Determine the [x, y] coordinate at the center of the cell enclosing the given text.  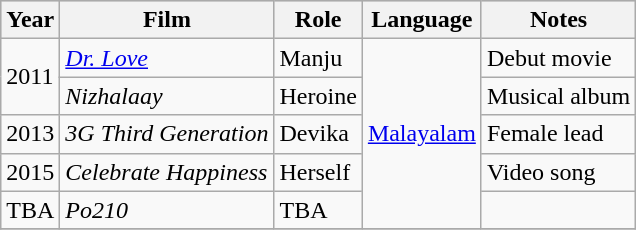
Role [318, 20]
Year [30, 20]
2011 [30, 77]
Celebrate Happiness [167, 172]
Debut movie [558, 58]
3G Third Generation [167, 134]
Nizhalaay [167, 96]
Musical album [558, 96]
Dr. Love [167, 58]
Malayalam [422, 134]
Manju [318, 58]
Film [167, 20]
Heroine [318, 96]
Notes [558, 20]
Herself [318, 172]
Devika [318, 134]
Video song [558, 172]
Female lead [558, 134]
Language [422, 20]
2015 [30, 172]
2013 [30, 134]
Po210 [167, 210]
